Determine the [X, Y] coordinate at the center of the cell enclosing the given text.  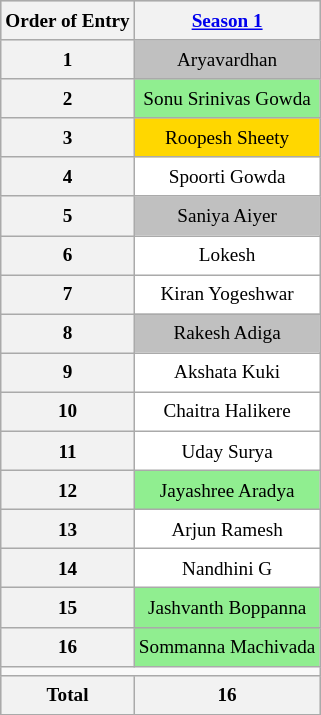
15 [68, 608]
Uday Surya [227, 450]
Nandhini G [227, 568]
6 [68, 254]
Order of Entry [68, 20]
Lokesh [227, 254]
2 [68, 98]
8 [68, 334]
Arjun Ramesh [227, 528]
Chaitra Halikere [227, 412]
13 [68, 528]
3 [68, 138]
Jayashree Aradya [227, 490]
12 [68, 490]
Sommanna Machivada [227, 646]
14 [68, 568]
4 [68, 176]
1 [68, 60]
Saniya Aiyer [227, 216]
Rakesh Adiga [227, 334]
Aryavardhan [227, 60]
9 [68, 372]
10 [68, 412]
Spoorti Gowda [227, 176]
Sonu Srinivas Gowda [227, 98]
Akshata Kuki [227, 372]
Jashvanth Boppanna [227, 608]
Roopesh Sheety [227, 138]
Kiran Yogeshwar [227, 294]
Total [68, 694]
5 [68, 216]
Season 1 [227, 20]
11 [68, 450]
7 [68, 294]
